Capture the cell that displays the provided text and extract its (x, y) central coordinate. 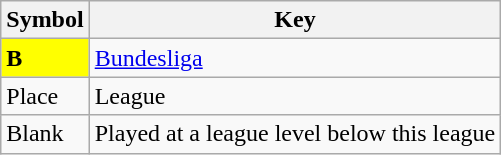
Symbol (45, 20)
Key (295, 20)
Bundesliga (295, 58)
B (45, 58)
Blank (45, 134)
League (295, 96)
Place (45, 96)
Played at a league level below this league (295, 134)
